Pinpoint the cell where the given text exists, returning its [x, y] midpoint coordinate. 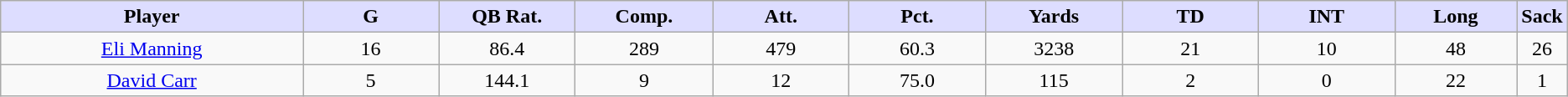
G [371, 17]
INT [1327, 17]
2 [1190, 80]
David Carr [152, 80]
Long [1456, 17]
Sack [1543, 17]
60.3 [918, 48]
TD [1190, 17]
Att. [781, 17]
Pct. [918, 17]
115 [1054, 80]
Comp. [644, 17]
12 [781, 80]
86.4 [508, 48]
9 [644, 80]
Yards [1054, 17]
48 [1456, 48]
144.1 [508, 80]
1 [1543, 80]
479 [781, 48]
Eli Manning [152, 48]
QB Rat. [508, 17]
289 [644, 48]
0 [1327, 80]
16 [371, 48]
Player [152, 17]
10 [1327, 48]
26 [1543, 48]
75.0 [918, 80]
3238 [1054, 48]
22 [1456, 80]
21 [1190, 48]
5 [371, 80]
